Return [X, Y] of the center of cell containing provided text 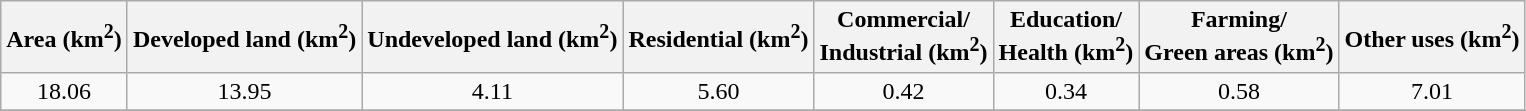
Area (km2) [64, 37]
18.06 [64, 91]
13.95 [244, 91]
Developed land (km2) [244, 37]
5.60 [718, 91]
Undeveloped land (km2) [492, 37]
Commercial/ Industrial (km2) [904, 37]
Residential (km2) [718, 37]
4.11 [492, 91]
0.34 [1066, 91]
0.42 [904, 91]
0.58 [1239, 91]
Other uses (km2) [1432, 37]
Farming/ Green areas (km2) [1239, 37]
7.01 [1432, 91]
Education/ Health (km2) [1066, 37]
